Extract the [x, y] coordinate from the center of the cell holding the provided text.  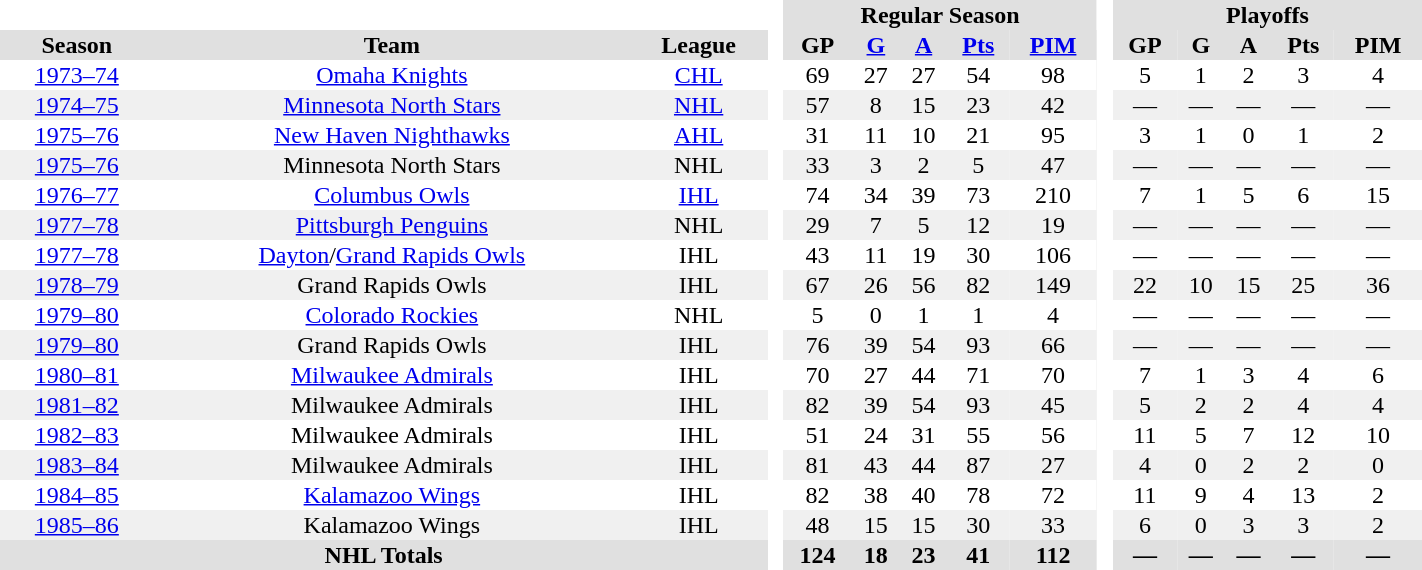
29 [818, 225]
42 [1053, 105]
Pittsburgh Penguins [392, 225]
112 [1053, 555]
149 [1053, 285]
67 [818, 285]
124 [818, 555]
1984–85 [77, 495]
74 [818, 195]
95 [1053, 135]
Team [392, 45]
Omaha Knights [392, 75]
1976–77 [77, 195]
81 [818, 465]
CHL [698, 75]
69 [818, 75]
8 [876, 105]
66 [1053, 345]
36 [1378, 285]
1983–84 [77, 465]
9 [1201, 495]
47 [1053, 165]
76 [818, 345]
1981–82 [77, 405]
21 [978, 135]
1980–81 [77, 375]
18 [876, 555]
41 [978, 555]
NHL Totals [384, 555]
55 [978, 435]
24 [876, 435]
40 [924, 495]
51 [818, 435]
72 [1053, 495]
Dayton/Grand Rapids Owls [392, 255]
25 [1303, 285]
57 [818, 105]
1978–79 [77, 285]
Colorado Rockies [392, 315]
48 [818, 525]
38 [876, 495]
Columbus Owls [392, 195]
98 [1053, 75]
22 [1145, 285]
Playoffs [1268, 15]
1974–75 [77, 105]
League [698, 45]
45 [1053, 405]
71 [978, 375]
Season [77, 45]
AHL [698, 135]
106 [1053, 255]
73 [978, 195]
1973–74 [77, 75]
1985–86 [77, 525]
87 [978, 465]
Regular Season [940, 15]
1982–83 [77, 435]
78 [978, 495]
210 [1053, 195]
New Haven Nighthawks [392, 135]
26 [876, 285]
34 [876, 195]
13 [1303, 495]
